Determine the (x, y) coordinate at the center of the cell enclosing the given text.  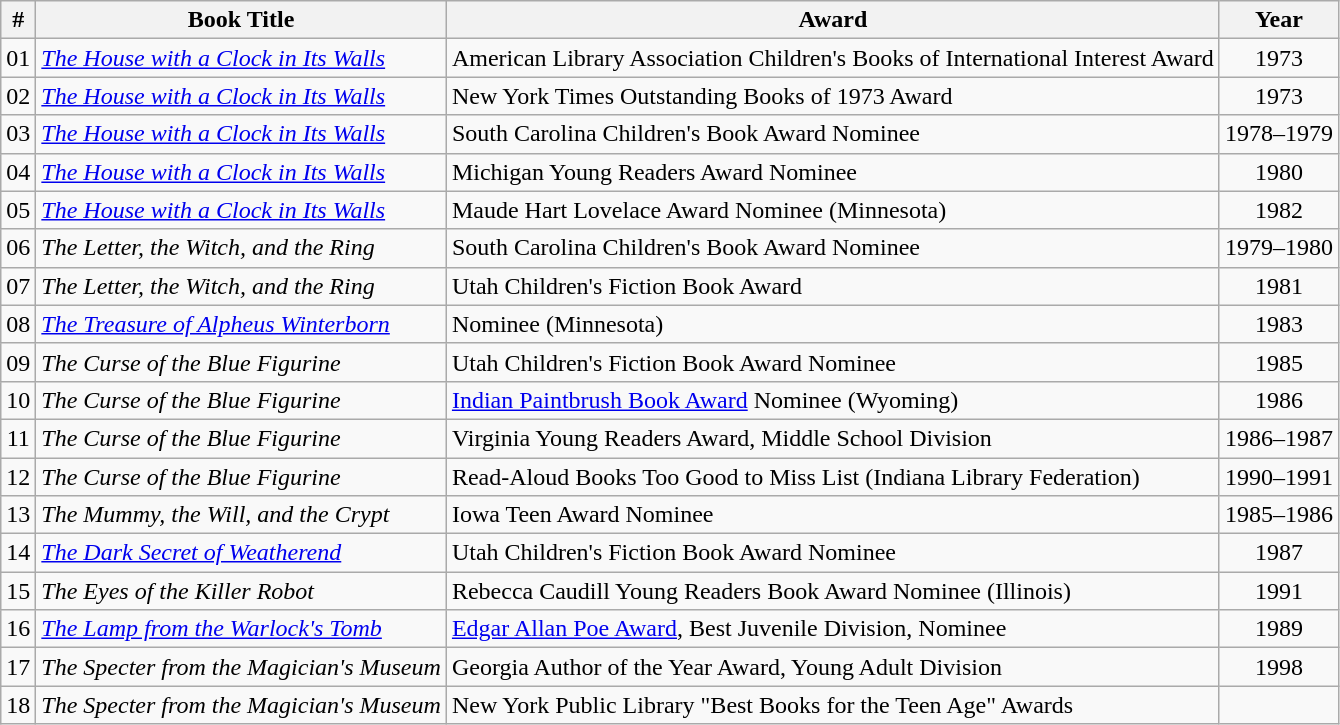
Book Title (242, 20)
The Eyes of the Killer Robot (242, 591)
Indian Paintbrush Book Award Nominee (Wyoming) (832, 400)
02 (18, 96)
Iowa Teen Award Nominee (832, 515)
The Dark Secret of Weatherend (242, 553)
1989 (1278, 629)
1985–1986 (1278, 515)
09 (18, 362)
04 (18, 172)
12 (18, 477)
11 (18, 438)
1981 (1278, 286)
1979–1980 (1278, 248)
Utah Children's Fiction Book Award (832, 286)
1986–1987 (1278, 438)
The Lamp from the Warlock's Tomb (242, 629)
Nominee (Minnesota) (832, 324)
15 (18, 591)
New York Times Outstanding Books of 1973 Award (832, 96)
1978–1979 (1278, 134)
# (18, 20)
1998 (1278, 667)
03 (18, 134)
08 (18, 324)
18 (18, 705)
16 (18, 629)
1982 (1278, 210)
New York Public Library "Best Books for the Teen Age" Awards (832, 705)
Read-Aloud Books Too Good to Miss List (Indiana Library Federation) (832, 477)
1991 (1278, 591)
10 (18, 400)
1986 (1278, 400)
17 (18, 667)
Virginia Young Readers Award, Middle School Division (832, 438)
1983 (1278, 324)
06 (18, 248)
14 (18, 553)
Edgar Allan Poe Award, Best Juvenile Division, Nominee (832, 629)
Year (1278, 20)
Georgia Author of the Year Award, Young Adult Division (832, 667)
13 (18, 515)
Award (832, 20)
The Mummy, the Will, and the Crypt (242, 515)
The Treasure of Alpheus Winterborn (242, 324)
1985 (1278, 362)
05 (18, 210)
1980 (1278, 172)
1987 (1278, 553)
Rebecca Caudill Young Readers Book Award Nominee (Illinois) (832, 591)
Maude Hart Lovelace Award Nominee (Minnesota) (832, 210)
07 (18, 286)
Michigan Young Readers Award Nominee (832, 172)
1990–1991 (1278, 477)
01 (18, 58)
American Library Association Children's Books of International Interest Award (832, 58)
